For the text-containing cell, return its midpoint in [x, y] coordinate format. 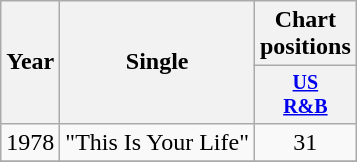
USR&B [305, 94]
1978 [30, 142]
31 [305, 142]
Year [30, 62]
Chart positions [305, 34]
"This Is Your Life" [158, 142]
Single [158, 62]
